Determine the (x, y) coordinate at the center of the cell enclosing the given text.  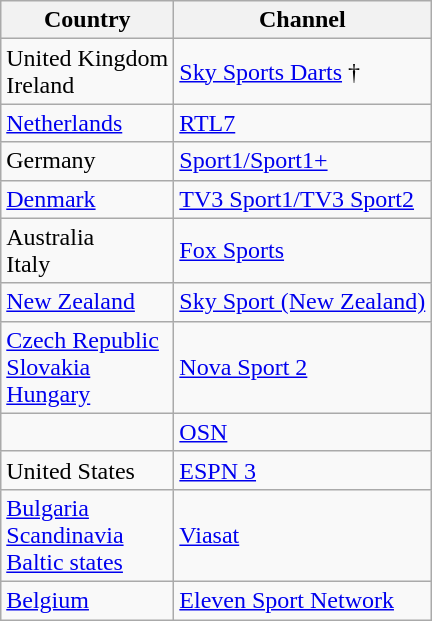
Country (88, 20)
Netherlands (88, 123)
Nova Sport 2 (302, 367)
RTL7 (302, 123)
Denmark (88, 199)
New Zealand (88, 302)
Eleven Sport Network (302, 600)
TV3 Sport1/TV3 Sport2 (302, 199)
Sport1/Sport1+ (302, 161)
OSN (302, 432)
Sky Sports Darts † (302, 72)
Czech Republic Slovakia Hungary (88, 367)
United States (88, 470)
Belgium (88, 600)
Channel (302, 20)
Viasat (302, 535)
Fox Sports (302, 250)
Australia Italy (88, 250)
Germany (88, 161)
BulgariaScandinaviaBaltic states (88, 535)
ESPN 3 (302, 470)
United Kingdom Ireland (88, 72)
Sky Sport (New Zealand) (302, 302)
